Detect which cell encompasses the target text, then output its [X, Y] center coordinate. 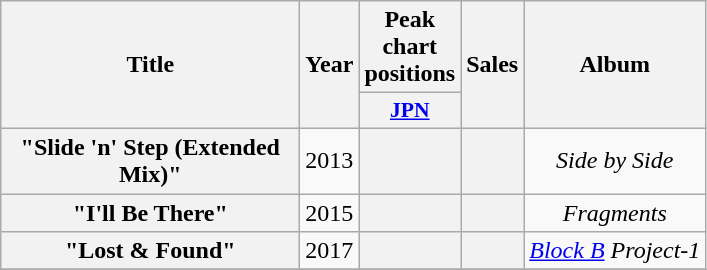
Fragments [615, 213]
Peak chart positions [410, 47]
Sales [492, 65]
Album [615, 65]
2013 [330, 160]
Year [330, 65]
Block B Project-1 [615, 251]
Side by Side [615, 160]
"I'll Be There" [150, 213]
"Lost & Found" [150, 251]
Title [150, 65]
2015 [330, 213]
JPN [410, 111]
2017 [330, 251]
"Slide 'n' Step (Extended Mix)" [150, 160]
